Detect which cell encompasses the target text, then output its (X, Y) center coordinate. 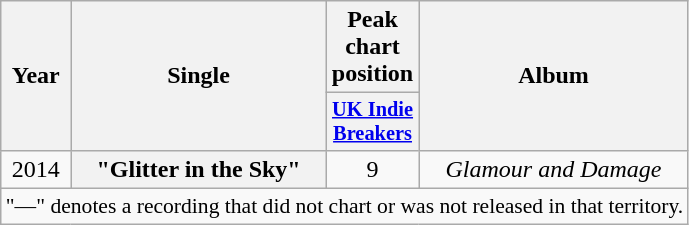
Single (198, 76)
9 (372, 169)
2014 (36, 169)
"—" denotes a recording that did not chart or was not released in that territory. (345, 207)
UK Indie Breakers (372, 122)
"Glitter in the Sky" (198, 169)
Peak chart position (372, 47)
Glamour and Damage (554, 169)
Album (554, 76)
Year (36, 76)
